Find where the given text appears and provide that cell's center as (X, Y) coordinate. 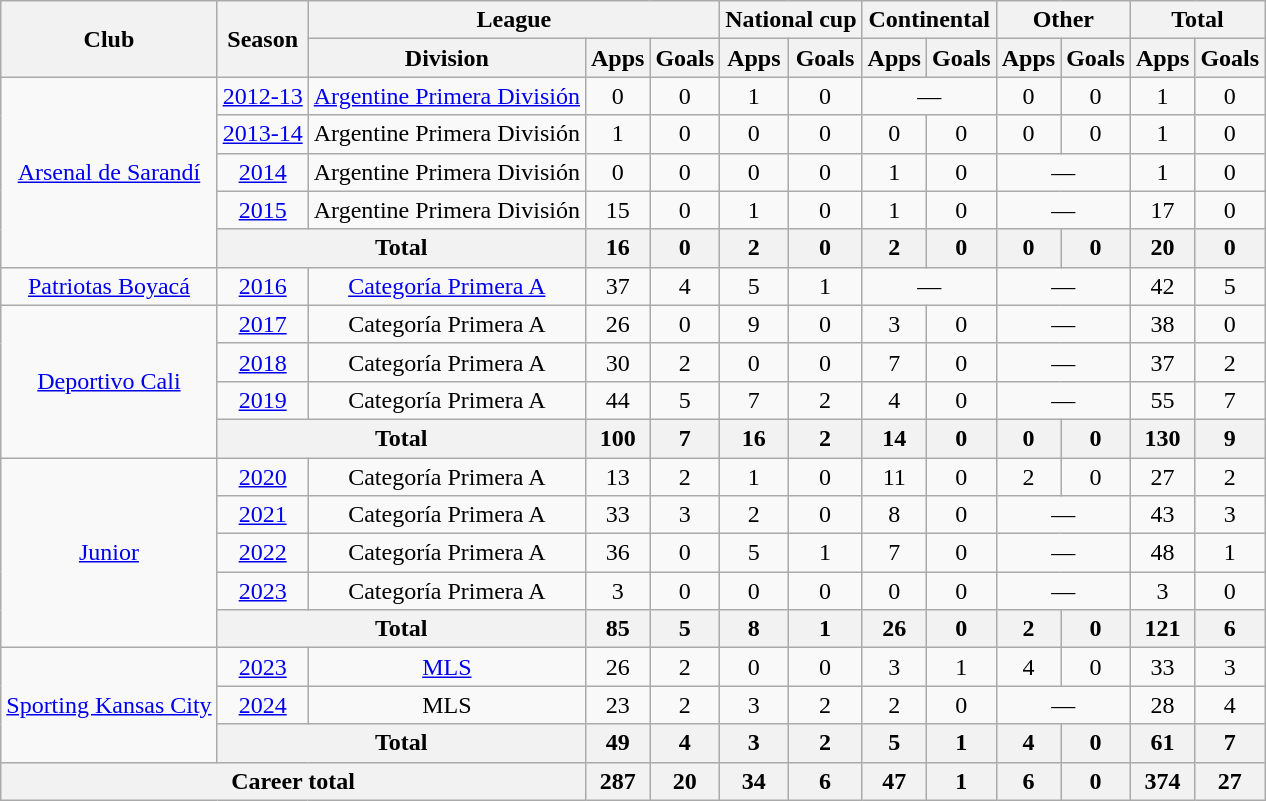
34 (754, 781)
2015 (262, 210)
36 (617, 553)
17 (1162, 210)
374 (1162, 781)
14 (894, 438)
15 (617, 210)
Continental (929, 20)
2021 (262, 515)
2016 (262, 286)
44 (617, 400)
National cup (791, 20)
38 (1162, 324)
11 (894, 477)
49 (617, 743)
Division (446, 58)
2020 (262, 477)
2017 (262, 324)
43 (1162, 515)
287 (617, 781)
28 (1162, 705)
Club (109, 39)
130 (1162, 438)
121 (1162, 629)
48 (1162, 553)
85 (617, 629)
42 (1162, 286)
2022 (262, 553)
23 (617, 705)
2019 (262, 400)
Junior (109, 553)
2013-14 (262, 134)
61 (1162, 743)
League (514, 20)
55 (1162, 400)
2014 (262, 172)
13 (617, 477)
Season (262, 39)
30 (617, 362)
47 (894, 781)
2024 (262, 705)
2012-13 (262, 96)
Patriotas Boyacá (109, 286)
Arsenal de Sarandí (109, 172)
Career total (294, 781)
100 (617, 438)
Deportivo Cali (109, 381)
Sporting Kansas City (109, 705)
Other (1063, 20)
2018 (262, 362)
